Output the [X, Y] coordinate of the center of the cell containing the given text.  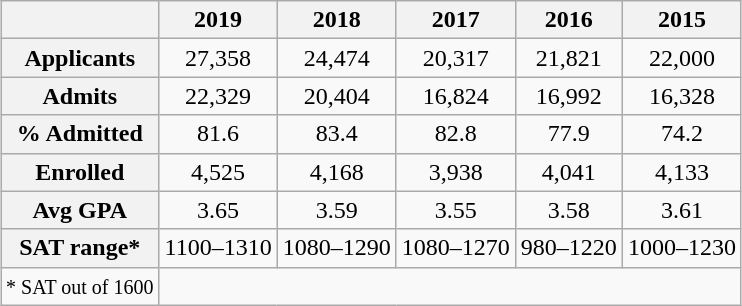
74.2 [682, 134]
1080–1290 [336, 248]
SAT range* [80, 248]
* SAT out of 1600 [80, 286]
16,824 [456, 96]
27,358 [218, 58]
4,525 [218, 172]
20,404 [336, 96]
16,992 [568, 96]
22,329 [218, 96]
77.9 [568, 134]
2017 [456, 20]
4,168 [336, 172]
3.65 [218, 210]
3.55 [456, 210]
24,474 [336, 58]
1080–1270 [456, 248]
16,328 [682, 96]
21,821 [568, 58]
2015 [682, 20]
1100–1310 [218, 248]
3.58 [568, 210]
Applicants [80, 58]
2016 [568, 20]
1000–1230 [682, 248]
82.8 [456, 134]
2018 [336, 20]
20,317 [456, 58]
Enrolled [80, 172]
4,041 [568, 172]
2019 [218, 20]
83.4 [336, 134]
81.6 [218, 134]
22,000 [682, 58]
3,938 [456, 172]
3.61 [682, 210]
Avg GPA [80, 210]
4,133 [682, 172]
3.59 [336, 210]
980–1220 [568, 248]
% Admitted [80, 134]
Admits [80, 96]
